Capture the cell that displays the provided text and extract its (X, Y) central coordinate. 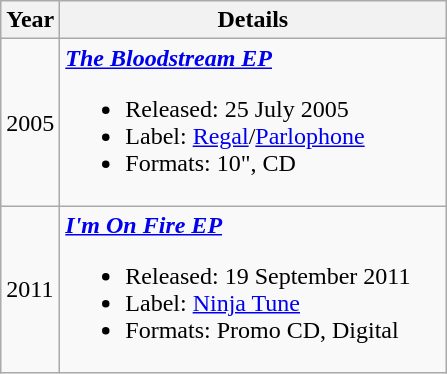
2005 (30, 122)
Year (30, 20)
Details (253, 20)
The Bloodstream EPReleased: 25 July 2005Label: Regal/ParlophoneFormats: 10", CD (253, 122)
I'm On Fire EPReleased: 19 September 2011Label: Ninja TuneFormats: Promo CD, Digital (253, 290)
2011 (30, 290)
